Pinpoint the cell where the given text exists, returning its [x, y] midpoint coordinate. 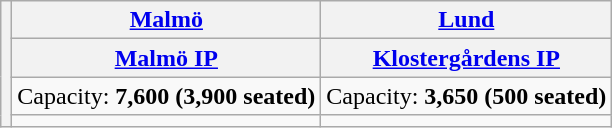
Capacity: 7,600 (3,900 seated) [166, 96]
Lund [466, 20]
Malmö IP [166, 58]
Klostergårdens IP [466, 58]
Malmö [166, 20]
Capacity: 3,650 (500 seated) [466, 96]
